For the text-containing cell, return its midpoint in [X, Y] coordinate format. 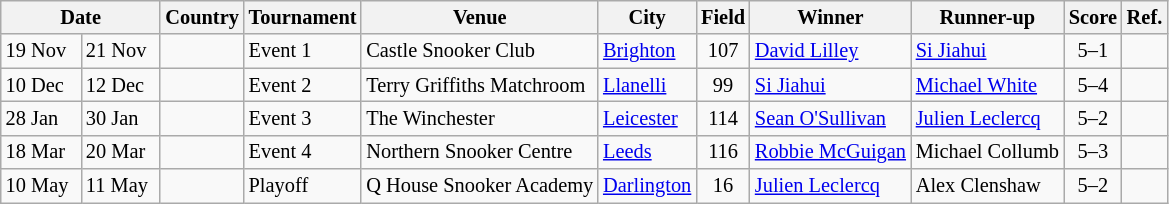
David Lilley [830, 51]
Venue [480, 17]
Score [1093, 17]
Winner [830, 17]
5–1 [1093, 51]
99 [723, 85]
Northern Snooker Centre [480, 152]
5–4 [1093, 85]
21 Nov [120, 51]
18 Mar [41, 152]
107 [723, 51]
11 May [120, 186]
Llanelli [647, 85]
19 Nov [41, 51]
City [647, 17]
30 Jan [120, 118]
Terry Griffiths Matchroom [480, 85]
20 Mar [120, 152]
Event 1 [303, 51]
Michael White [988, 85]
28 Jan [41, 118]
Q House Snooker Academy [480, 186]
Alex Clenshaw [988, 186]
Country [202, 17]
114 [723, 118]
Event 4 [303, 152]
Field [723, 17]
116 [723, 152]
10 May [41, 186]
Leeds [647, 152]
16 [723, 186]
Robbie McGuigan [830, 152]
10 Dec [41, 85]
Sean O'Sullivan [830, 118]
Ref. [1144, 17]
12 Dec [120, 85]
Date [81, 17]
5–3 [1093, 152]
The Winchester [480, 118]
Event 2 [303, 85]
Castle Snooker Club [480, 51]
Runner-up [988, 17]
Brighton [647, 51]
Michael Collumb [988, 152]
Tournament [303, 17]
Darlington [647, 186]
Event 3 [303, 118]
Playoff [303, 186]
Leicester [647, 118]
